Output the [X, Y] coordinate of the center of the cell containing the given text.  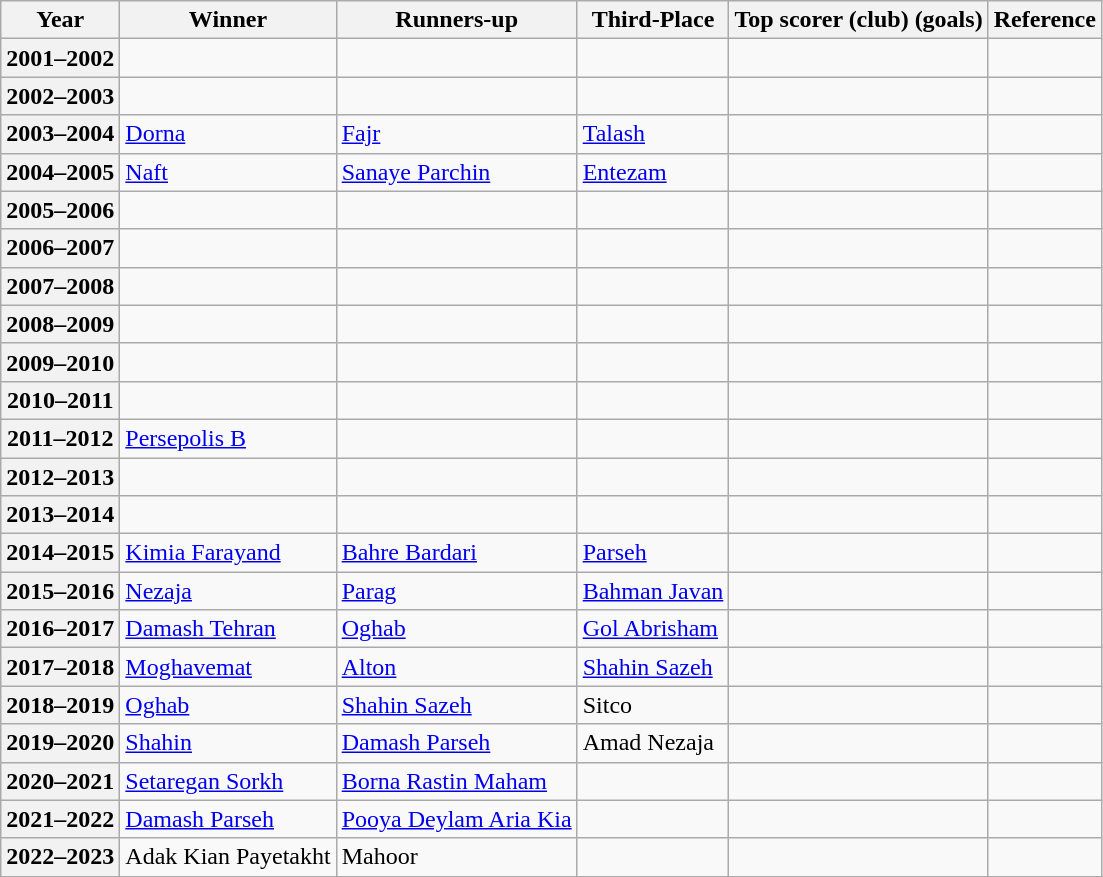
Fajr [456, 134]
Borna Rastin Maham [456, 781]
2009–2010 [60, 362]
Parag [456, 591]
2005–2006 [60, 210]
Damash Tehran [228, 629]
Setaregan Sorkh [228, 781]
Pooya Deylam Aria Kia [456, 819]
Adak Kian Payetakht [228, 857]
2014–2015 [60, 553]
2002–2003 [60, 96]
Third-Place [653, 20]
2022–2023 [60, 857]
2003–2004 [60, 134]
2019–2020 [60, 743]
Reference [1044, 20]
2008–2009 [60, 324]
Year [60, 20]
Mahoor [456, 857]
Moghavemat [228, 667]
2007–2008 [60, 286]
Bahre Bardari [456, 553]
Bahman Javan [653, 591]
2013–2014 [60, 515]
2017–2018 [60, 667]
Nezaja [228, 591]
Alton [456, 667]
2021–2022 [60, 819]
2018–2019 [60, 705]
2011–2012 [60, 438]
Persepolis B [228, 438]
2012–2013 [60, 477]
Sanaye Parchin [456, 172]
2006–2007 [60, 248]
Gol Abrisham [653, 629]
Naft [228, 172]
Parseh [653, 553]
Dorna [228, 134]
2004–2005 [60, 172]
Runners-up [456, 20]
Kimia Farayand [228, 553]
2020–2021 [60, 781]
Amad Nezaja [653, 743]
Top scorer (club) (goals) [858, 20]
2010–2011 [60, 400]
Winner [228, 20]
Sitco [653, 705]
2001–2002 [60, 58]
Talash [653, 134]
2015–2016 [60, 591]
Entezam [653, 172]
Shahin [228, 743]
2016–2017 [60, 629]
